Detect which cell encompasses the target text, then output its (X, Y) center coordinate. 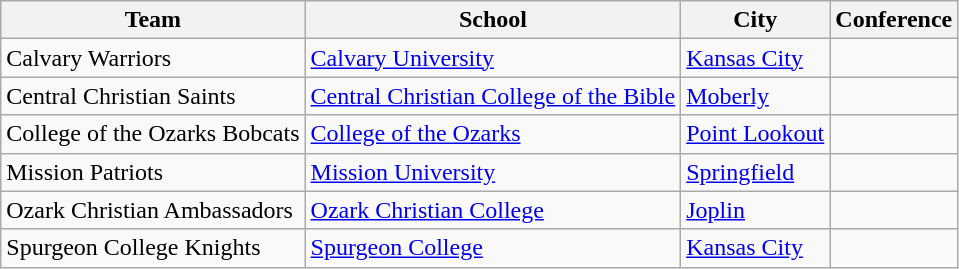
Spurgeon College (493, 248)
Ozark Christian College (493, 210)
Calvary University (493, 58)
Central Christian Saints (153, 96)
Ozark Christian Ambassadors (153, 210)
College of the Ozarks (493, 134)
Joplin (756, 210)
Springfield (756, 172)
Mission Patriots (153, 172)
City (756, 20)
Conference (894, 20)
Team (153, 20)
College of the Ozarks Bobcats (153, 134)
Central Christian College of the Bible (493, 96)
School (493, 20)
Calvary Warriors (153, 58)
Moberly (756, 96)
Spurgeon College Knights (153, 248)
Mission University (493, 172)
Point Lookout (756, 134)
